Determine the [X, Y] coordinate at the center of the cell enclosing the given text.  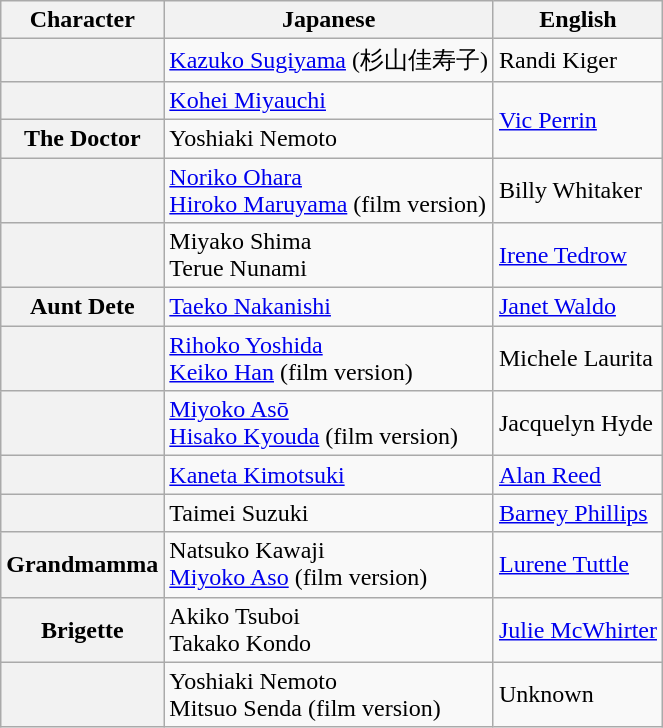
Yoshiaki Nemoto [329, 138]
Irene Tedrow [578, 256]
Lurene Tuttle [578, 564]
Taimei Suzuki [329, 513]
Kazuko Sugiyama (杉山佳寿子) [329, 60]
Kaneta Kimotsuki [329, 475]
Alan Reed [578, 475]
Barney Phillips [578, 513]
Grandmamma [82, 564]
Rihoko Yoshida Keiko Han (film version) [329, 358]
Character [82, 20]
Kohei Miyauchi [329, 100]
Unknown [578, 694]
Vic Perrin [578, 119]
Yoshiaki Nemoto Mitsuo Senda (film version) [329, 694]
English [578, 20]
Japanese [329, 20]
Taeko Nakanishi [329, 307]
Jacquelyn Hyde [578, 424]
Akiko Tsuboi Takako Kondo [329, 630]
Natsuko Kawaji Miyoko Aso (film version) [329, 564]
Randi Kiger [578, 60]
Billy Whitaker [578, 190]
The Doctor [82, 138]
Michele Laurita [578, 358]
Aunt Dete [82, 307]
Miyako Shima Terue Nunami [329, 256]
Noriko Ohara Hiroko Maruyama (film version) [329, 190]
Julie McWhirter [578, 630]
Miyoko Asō Hisako Kyouda (film version) [329, 424]
Brigette [82, 630]
Janet Waldo [578, 307]
